Identify which cell holds the provided text, then report its [x, y] central coordinate. 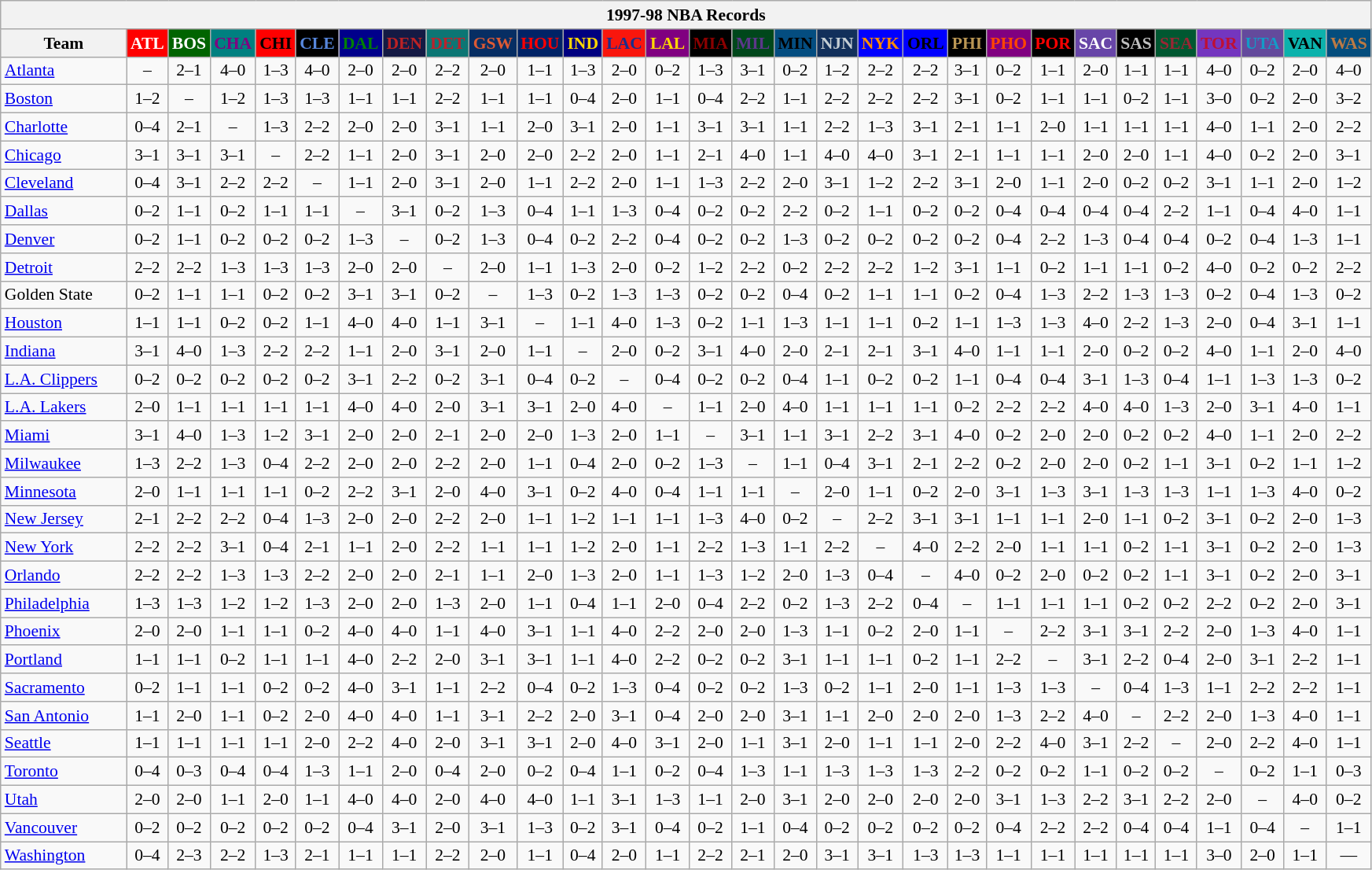
MIN [795, 43]
Portland [64, 660]
SAC [1096, 43]
Indiana [64, 352]
WAS [1349, 43]
UTA [1263, 43]
SEA [1176, 43]
3–2 [1349, 99]
CLE [318, 43]
New Jersey [64, 519]
Denver [64, 239]
— [1349, 856]
Minnesota [64, 492]
NYK [881, 43]
SAS [1136, 43]
ORL [926, 43]
CHA [233, 43]
GSW [494, 43]
Utah [64, 800]
Sacramento [64, 688]
Boston [64, 99]
VAN [1305, 43]
Golden State [64, 295]
NJN [837, 43]
Atlanta [64, 71]
L.A. Clippers [64, 379]
1997-98 NBA Records [686, 15]
TOR [1219, 43]
DAL [361, 43]
DET [448, 43]
Seattle [64, 743]
Miami [64, 436]
HOU [539, 43]
2–3 [189, 856]
Philadelphia [64, 603]
Vancouver [64, 828]
Phoenix [64, 632]
Orlando [64, 576]
San Antonio [64, 716]
LAL [668, 43]
POR [1053, 43]
Washington [64, 856]
BOS [189, 43]
DEN [404, 43]
ATL [148, 43]
MIA [710, 43]
Charlotte [64, 127]
Toronto [64, 772]
LAC [624, 43]
New York [64, 547]
Cleveland [64, 183]
Detroit [64, 267]
CHI [275, 43]
Milwaukee [64, 463]
L.A. Lakers [64, 407]
PHI [967, 43]
PHO [1008, 43]
IND [583, 43]
Houston [64, 323]
Team [64, 43]
Chicago [64, 155]
MIL [753, 43]
Dallas [64, 212]
